Find where the given text appears and provide that cell's center as [x, y] coordinate. 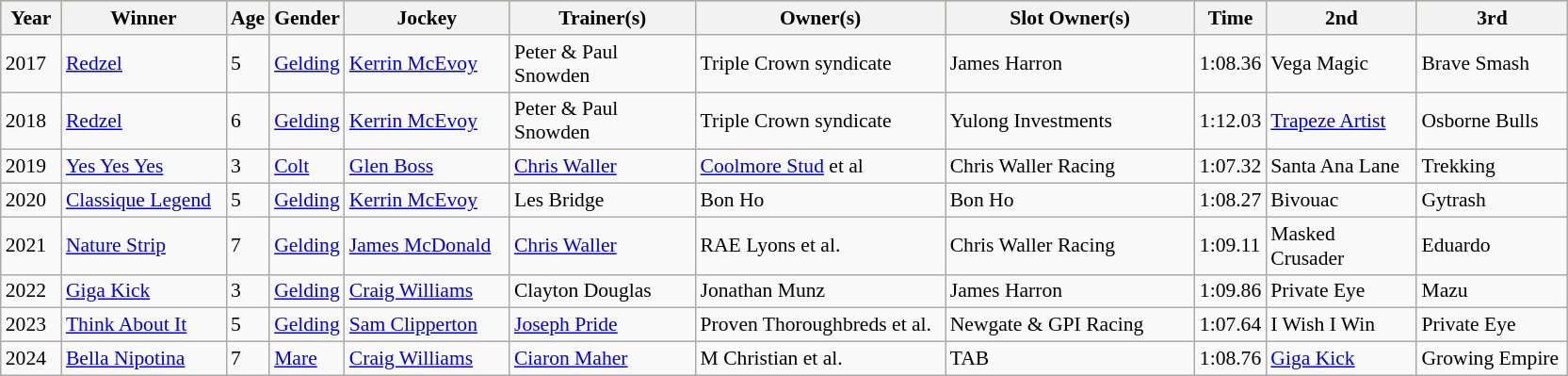
Glen Boss [428, 167]
2024 [31, 359]
James McDonald [428, 245]
Eduardo [1492, 245]
Masked Crusader [1341, 245]
Vega Magic [1341, 64]
Winner [143, 18]
Les Bridge [603, 201]
1:07.64 [1230, 325]
Yes Yes Yes [143, 167]
Jockey [428, 18]
2023 [31, 325]
2020 [31, 201]
1:08.36 [1230, 64]
RAE Lyons et al. [821, 245]
6 [248, 121]
1:09.86 [1230, 291]
Colt [307, 167]
1:07.32 [1230, 167]
Year [31, 18]
Ciaron Maher [603, 359]
Classique Legend [143, 201]
Trekking [1492, 167]
1:09.11 [1230, 245]
Slot Owner(s) [1070, 18]
1:08.27 [1230, 201]
Trainer(s) [603, 18]
2022 [31, 291]
1:12.03 [1230, 121]
Brave Smash [1492, 64]
2nd [1341, 18]
Trapeze Artist [1341, 121]
Age [248, 18]
1:08.76 [1230, 359]
2017 [31, 64]
2018 [31, 121]
Bella Nipotina [143, 359]
Newgate & GPI Racing [1070, 325]
Osborne Bulls [1492, 121]
2019 [31, 167]
Coolmore Stud et al [821, 167]
Gender [307, 18]
Think About It [143, 325]
3rd [1492, 18]
Time [1230, 18]
Jonathan Munz [821, 291]
Growing Empire [1492, 359]
2021 [31, 245]
Mazu [1492, 291]
Joseph Pride [603, 325]
Nature Strip [143, 245]
I Wish I Win [1341, 325]
Sam Clipperton [428, 325]
Yulong Investments [1070, 121]
M Christian et al. [821, 359]
Proven Thoroughbreds et al. [821, 325]
Santa Ana Lane [1341, 167]
TAB [1070, 359]
Owner(s) [821, 18]
Mare [307, 359]
Clayton Douglas [603, 291]
Gytrash [1492, 201]
Bivouac [1341, 201]
